Return the [x, y] coordinate for the center point of the cell that contains the specified text.  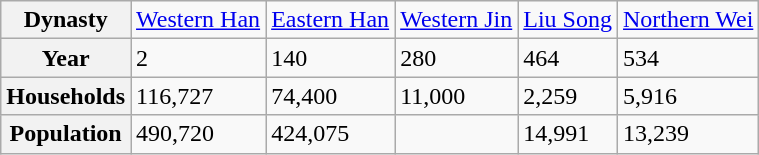
Eastern Han [330, 20]
Western Han [198, 20]
2,259 [568, 96]
14,991 [568, 134]
490,720 [198, 134]
13,239 [688, 134]
74,400 [330, 96]
116,727 [198, 96]
Population [66, 134]
534 [688, 58]
424,075 [330, 134]
Households [66, 96]
11,000 [456, 96]
Dynasty [66, 20]
Western Jin [456, 20]
Liu Song [568, 20]
5,916 [688, 96]
2 [198, 58]
280 [456, 58]
140 [330, 58]
Northern Wei [688, 20]
464 [568, 58]
Year [66, 58]
